Detect which cell encompasses the target text, then output its [X, Y] center coordinate. 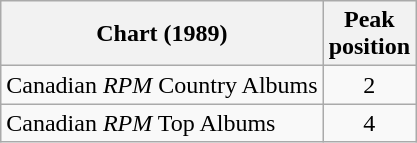
4 [369, 123]
Canadian RPM Country Albums [162, 85]
Chart (1989) [162, 34]
Canadian RPM Top Albums [162, 123]
2 [369, 85]
Peakposition [369, 34]
